Find where the given text appears and provide that cell's center as (x, y) coordinate. 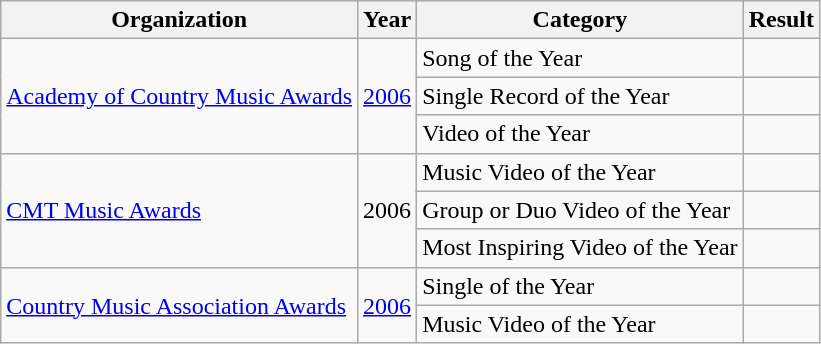
Organization (180, 20)
Result (781, 20)
Year (388, 20)
Most Inspiring Video of the Year (580, 248)
Category (580, 20)
Single of the Year (580, 286)
Video of the Year (580, 134)
Country Music Association Awards (180, 305)
Single Record of the Year (580, 96)
Group or Duo Video of the Year (580, 210)
Academy of Country Music Awards (180, 96)
CMT Music Awards (180, 210)
Song of the Year (580, 58)
